From the cell containing the given text, extract its center point as [X, Y] coordinate. 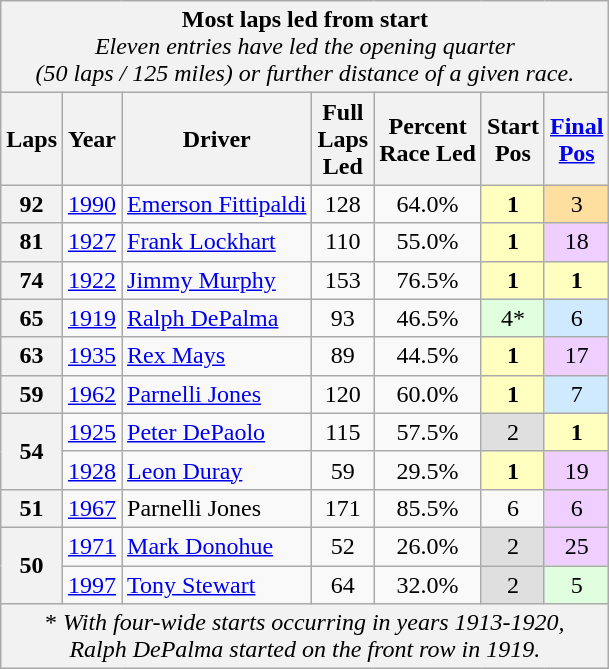
Frank Lockhart [217, 242]
54 [32, 451]
128 [343, 204]
Rex Mays [217, 356]
29.5% [428, 470]
85.5% [428, 508]
Year [92, 139]
1990 [92, 204]
1971 [92, 546]
1925 [92, 432]
* With four-wide starts occurring in years 1913-1920, Ralph DePalma started on the front row in 1919. [305, 636]
Leon Duray [217, 470]
32.0% [428, 585]
FullLapsLed [343, 139]
4* [512, 318]
Ralph DePalma [217, 318]
57.5% [428, 432]
1967 [92, 508]
Driver [217, 139]
1922 [92, 280]
Most laps led from startEleven entries have led the opening quarter(50 laps / 125 miles) or further distance of a given race. [305, 47]
Peter DePaolo [217, 432]
25 [576, 546]
65 [32, 318]
Emerson Fittipaldi [217, 204]
92 [32, 204]
93 [343, 318]
FinalPos [576, 139]
81 [32, 242]
64.0% [428, 204]
19 [576, 470]
Laps [32, 139]
Mark Donohue [217, 546]
1962 [92, 394]
26.0% [428, 546]
64 [343, 585]
Tony Stewart [217, 585]
StartPos [512, 139]
7 [576, 394]
63 [32, 356]
110 [343, 242]
3 [576, 204]
171 [343, 508]
51 [32, 508]
1997 [92, 585]
50 [32, 565]
46.5% [428, 318]
1935 [92, 356]
55.0% [428, 242]
1919 [92, 318]
1927 [92, 242]
PercentRace Led [428, 139]
74 [32, 280]
115 [343, 432]
44.5% [428, 356]
60.0% [428, 394]
76.5% [428, 280]
5 [576, 585]
120 [343, 394]
17 [576, 356]
52 [343, 546]
1928 [92, 470]
Jimmy Murphy [217, 280]
18 [576, 242]
89 [343, 356]
153 [343, 280]
